Return [X, Y] of the center of cell containing provided text 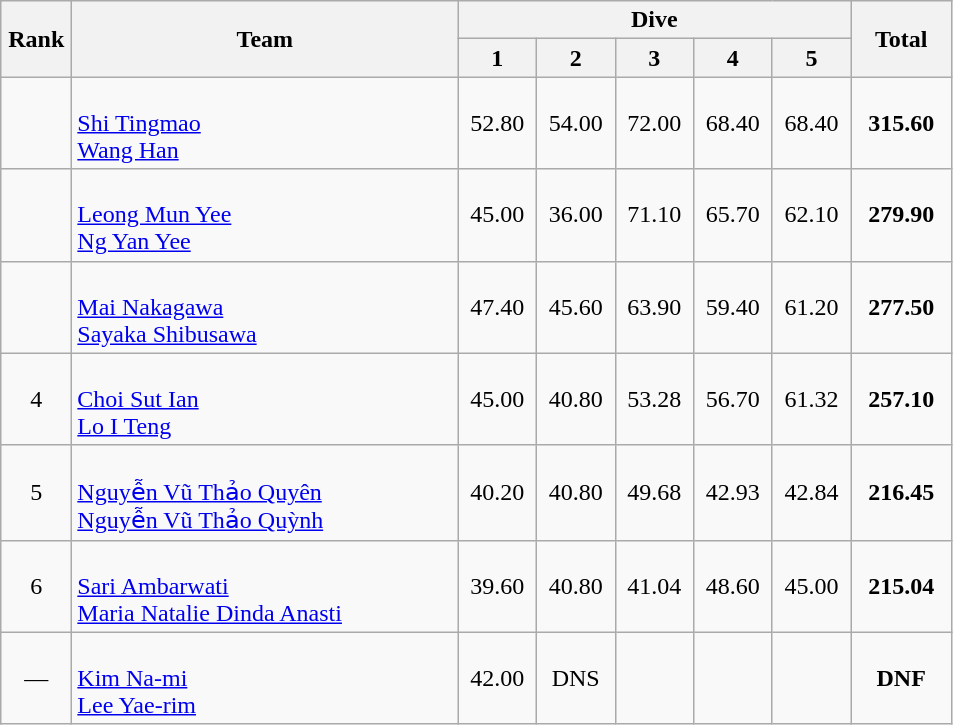
61.32 [812, 399]
Dive [654, 20]
39.60 [498, 586]
Mai NakagawaSayaka Shibusawa [265, 307]
45.60 [576, 307]
— [36, 678]
72.00 [654, 123]
2 [576, 58]
DNS [576, 678]
Leong Mun YeeNg Yan Yee [265, 215]
257.10 [902, 399]
277.50 [902, 307]
53.28 [654, 399]
Team [265, 39]
1 [498, 58]
42.84 [812, 492]
40.20 [498, 492]
41.04 [654, 586]
Total [902, 39]
42.00 [498, 678]
56.70 [734, 399]
71.10 [654, 215]
6 [36, 586]
49.68 [654, 492]
63.90 [654, 307]
279.90 [902, 215]
48.60 [734, 586]
Kim Na-miLee Yae-rim [265, 678]
Nguyễn Vũ Thảo QuyênNguyễn Vũ Thảo Quỳnh [265, 492]
59.40 [734, 307]
62.10 [812, 215]
216.45 [902, 492]
52.80 [498, 123]
3 [654, 58]
61.20 [812, 307]
47.40 [498, 307]
Choi Sut IanLo I Teng [265, 399]
315.60 [902, 123]
42.93 [734, 492]
Sari AmbarwatiMaria Natalie Dinda Anasti [265, 586]
Shi TingmaoWang Han [265, 123]
DNF [902, 678]
Rank [36, 39]
65.70 [734, 215]
215.04 [902, 586]
54.00 [576, 123]
36.00 [576, 215]
